Capture the cell that displays the provided text and extract its (X, Y) central coordinate. 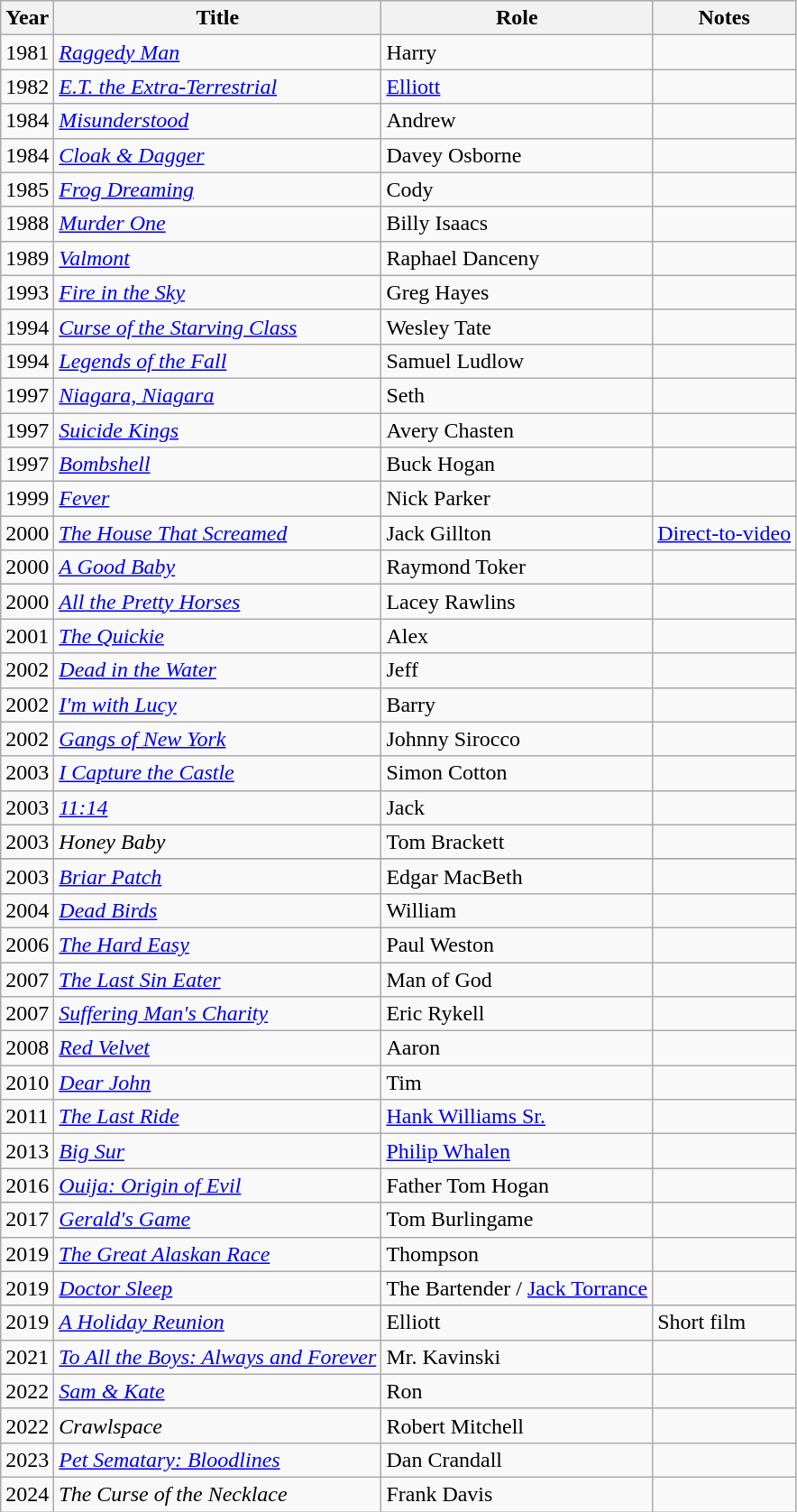
Notes (725, 18)
Tom Burlingame (518, 1220)
Thompson (518, 1254)
The Quickie (218, 636)
Suicide Kings (218, 430)
1982 (27, 87)
Frank Davis (518, 1494)
Dead in the Water (218, 670)
Gerald's Game (218, 1220)
2016 (27, 1185)
2006 (27, 945)
Big Sur (218, 1151)
2023 (27, 1460)
Avery Chasten (518, 430)
I Capture the Castle (218, 773)
Misunderstood (218, 121)
Gangs of New York (218, 739)
Pet Sematary: Bloodlines (218, 1460)
The House That Screamed (218, 533)
Edgar MacBeth (518, 876)
Red Velvet (218, 1048)
Eric Rykell (518, 1014)
To All the Boys: Always and Forever (218, 1357)
Philip Whalen (518, 1151)
Crawlspace (218, 1425)
Seth (518, 395)
Legends of the Fall (218, 361)
Dan Crandall (518, 1460)
11:14 (218, 807)
Title (218, 18)
2010 (27, 1083)
2008 (27, 1048)
Greg Hayes (518, 292)
Mr. Kavinski (518, 1357)
Ron (518, 1391)
The Curse of the Necklace (218, 1494)
Hank Williams Sr. (518, 1117)
Niagara, Niagara (218, 395)
Jack Gillton (518, 533)
Andrew (518, 121)
All the Pretty Horses (218, 602)
E.T. the Extra-Terrestrial (218, 87)
2013 (27, 1151)
Man of God (518, 979)
1989 (27, 258)
Davey Osborne (518, 155)
Suffering Man's Charity (218, 1014)
1981 (27, 52)
William (518, 910)
Samuel Ludlow (518, 361)
I'm with Lucy (218, 705)
2011 (27, 1117)
Barry (518, 705)
Murder One (218, 224)
Valmont (218, 258)
2001 (27, 636)
The Great Alaskan Race (218, 1254)
The Hard Easy (218, 945)
Harry (518, 52)
1993 (27, 292)
2004 (27, 910)
Buck Hogan (518, 465)
Dead Birds (218, 910)
The Last Sin Eater (218, 979)
Doctor Sleep (218, 1288)
Tom Brackett (518, 842)
Role (518, 18)
Cody (518, 189)
Lacey Rawlins (518, 602)
Sam & Kate (218, 1391)
Raggedy Man (218, 52)
Paul Weston (518, 945)
The Last Ride (218, 1117)
Direct-to-video (725, 533)
Simon Cotton (518, 773)
Dear John (218, 1083)
1985 (27, 189)
Honey Baby (218, 842)
A Good Baby (218, 567)
Jack (518, 807)
1999 (27, 499)
A Holiday Reunion (218, 1323)
2024 (27, 1494)
Johnny Sirocco (518, 739)
Aaron (518, 1048)
2017 (27, 1220)
Fire in the Sky (218, 292)
Alex (518, 636)
Short film (725, 1323)
1988 (27, 224)
Tim (518, 1083)
Year (27, 18)
Jeff (518, 670)
Father Tom Hogan (518, 1185)
Fever (218, 499)
Curse of the Starving Class (218, 327)
Wesley Tate (518, 327)
The Bartender / Jack Torrance (518, 1288)
Frog Dreaming (218, 189)
Raphael Danceny (518, 258)
Robert Mitchell (518, 1425)
Raymond Toker (518, 567)
Billy Isaacs (518, 224)
Bombshell (218, 465)
2021 (27, 1357)
Nick Parker (518, 499)
Briar Patch (218, 876)
Ouija: Origin of Evil (218, 1185)
Cloak & Dagger (218, 155)
